Locate the cell with the specified text and output its [x, y] center coordinate. 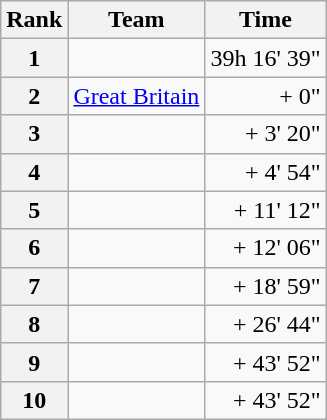
2 [34, 96]
10 [34, 400]
39h 16' 39" [266, 58]
+ 3' 20" [266, 134]
Rank [34, 20]
1 [34, 58]
4 [34, 172]
7 [34, 286]
Time [266, 20]
8 [34, 324]
3 [34, 134]
9 [34, 362]
+ 11' 12" [266, 210]
6 [34, 248]
5 [34, 210]
+ 18' 59" [266, 286]
+ 26' 44" [266, 324]
Team [136, 20]
+ 12' 06" [266, 248]
Great Britain [136, 96]
+ 4' 54" [266, 172]
+ 0" [266, 96]
